Detect which cell encompasses the target text, then output its [X, Y] center coordinate. 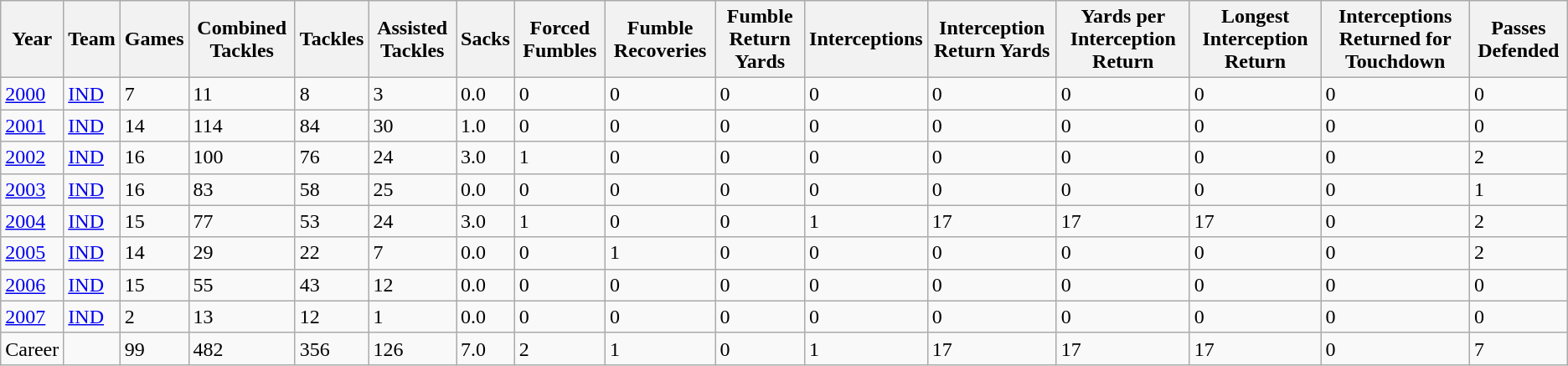
482 [241, 348]
126 [412, 348]
114 [241, 126]
Assisted Tackles [412, 39]
58 [332, 189]
2000 [32, 94]
Passes Defended [1518, 39]
2004 [32, 221]
53 [332, 221]
Forced Fumbles [560, 39]
Interceptions [866, 39]
83 [241, 189]
Year [32, 39]
11 [241, 94]
Fumble Return Yards [761, 39]
356 [332, 348]
55 [241, 285]
2002 [32, 157]
Interceptions Returned for Touchdown [1395, 39]
8 [332, 94]
Fumble Recoveries [660, 39]
29 [241, 253]
Combined Tackles [241, 39]
Tackles [332, 39]
13 [241, 317]
Games [154, 39]
77 [241, 221]
100 [241, 157]
25 [412, 189]
2006 [32, 285]
2005 [32, 253]
22 [332, 253]
7.0 [486, 348]
Interception Return Yards [992, 39]
30 [412, 126]
43 [332, 285]
84 [332, 126]
2007 [32, 317]
Yards per Interception Return [1122, 39]
2003 [32, 189]
99 [154, 348]
1.0 [486, 126]
2001 [32, 126]
Career [32, 348]
76 [332, 157]
3 [412, 94]
Longest Interception Return [1255, 39]
Sacks [486, 39]
Team [92, 39]
